Search for the cell housing the specified text and yield its [X, Y] center coordinate. 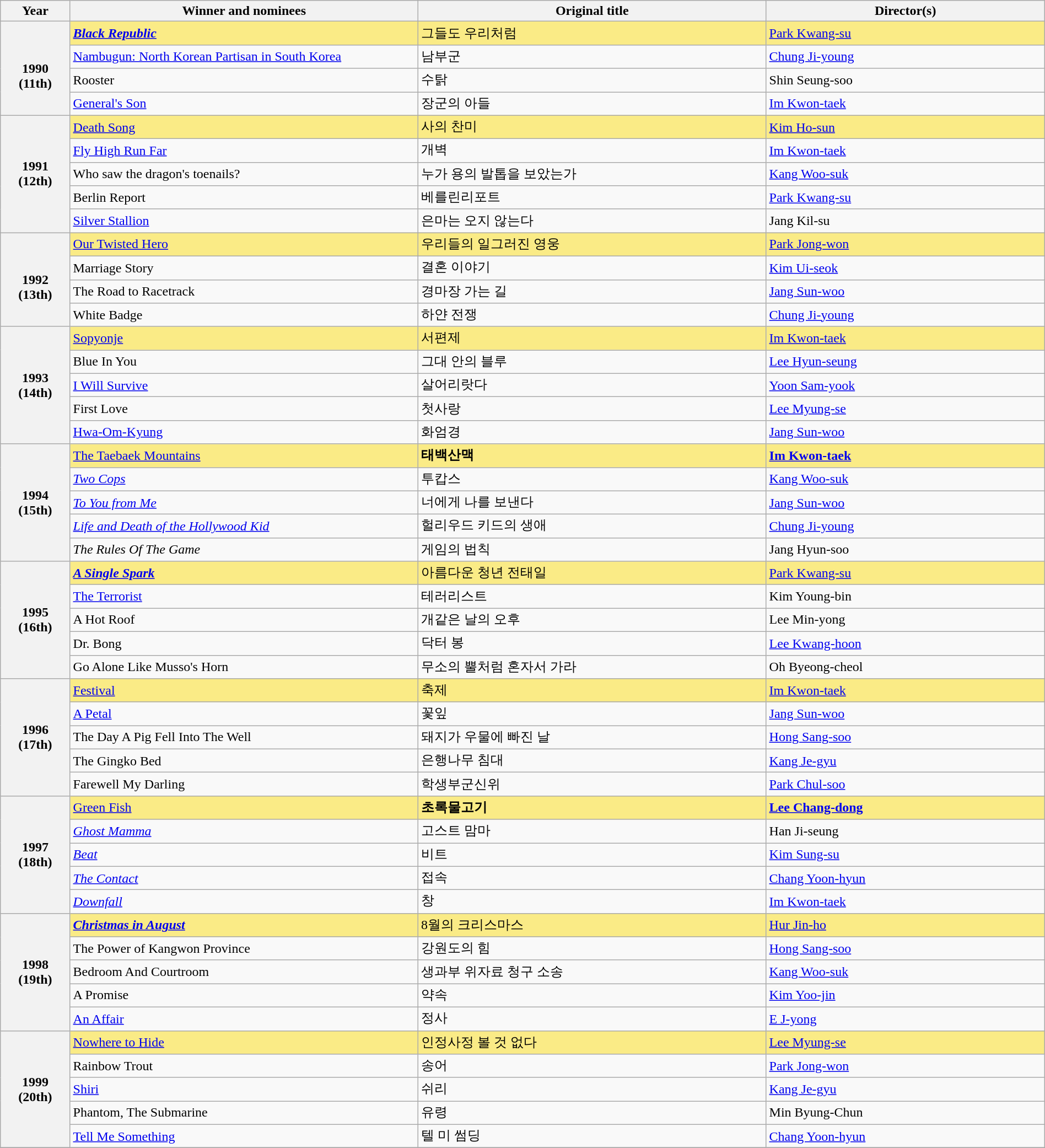
Hur Jin-ho [905, 925]
1994(15th) [35, 503]
창 [592, 902]
헐리우드 키드의 생애 [592, 526]
Dr. Bong [244, 643]
An Affair [244, 1019]
The Rules Of The Game [244, 549]
1997(18th) [35, 855]
Jang Kil-su [905, 221]
1998(19th) [35, 972]
Lee Kwang-hoon [905, 643]
1993(14th) [35, 385]
송어 [592, 1066]
1996(17th) [35, 738]
결혼 이야기 [592, 268]
고스트 맘마 [592, 832]
Tell Me Something [244, 1136]
수탉 [592, 81]
약속 [592, 996]
The Day A Pig Fell Into The Well [244, 738]
Lee Chang-dong [905, 807]
Go Alone Like Musso's Horn [244, 667]
무소의 뿔처럼 혼자서 가라 [592, 667]
은마는 오지 않는다 [592, 221]
화엄경 [592, 432]
텔 미 썸딩 [592, 1136]
1990(11th) [35, 68]
1995(16th) [35, 620]
Han Ji-seung [905, 832]
A Promise [244, 996]
축제 [592, 690]
Black Republic [244, 33]
Hwa-Om-Kyung [244, 432]
White Badge [244, 315]
아름다운 청년 전태일 [592, 573]
접속 [592, 878]
서편제 [592, 339]
첫사랑 [592, 409]
A Petal [244, 714]
태백산맥 [592, 455]
정사 [592, 1019]
1991(12th) [35, 174]
Yoon Sam-yook [905, 385]
E J-yong [905, 1019]
Beat [244, 855]
베를린리포트 [592, 197]
개벽 [592, 151]
Berlin Report [244, 197]
The Taebaek Mountains [244, 455]
그대 안의 블루 [592, 362]
투캅스 [592, 480]
Festival [244, 690]
쉬리 [592, 1090]
Death Song [244, 127]
A Hot Roof [244, 620]
Kim Sung-su [905, 855]
강원도의 힘 [592, 948]
우리들의 일그러진 영웅 [592, 245]
누가 용의 발톱을 보았는가 [592, 174]
은행나무 침대 [592, 761]
게임의 법칙 [592, 549]
I Will Survive [244, 385]
Two Cops [244, 480]
Year [35, 11]
Bedroom And Courtroom [244, 972]
Christmas in August [244, 925]
Shiri [244, 1090]
Who saw the dragon's toenails? [244, 174]
개같은 날의 오후 [592, 620]
A Single Spark [244, 573]
Shin Seung-soo [905, 81]
인정사정 볼 것 없다 [592, 1042]
The Contact [244, 878]
The Road to Racetrack [244, 291]
Farewell My Darling [244, 784]
비트 [592, 855]
Marriage Story [244, 268]
The Power of Kangwon Province [244, 948]
Min Byung-Chun [905, 1113]
하얀 전쟁 [592, 315]
Blue In You [244, 362]
Phantom, The Submarine [244, 1113]
너에게 나를 보낸다 [592, 503]
남부군 [592, 56]
General's Son [244, 104]
Jang Hyun-soo [905, 549]
Our Twisted Hero [244, 245]
닥터 봉 [592, 643]
Winner and nominees [244, 11]
Green Fish [244, 807]
Sopyonje [244, 339]
Rainbow Trout [244, 1066]
Kim Ho-sun [905, 127]
생과부 위자료 청구 소송 [592, 972]
Kim Yoo-jin [905, 996]
돼지가 우물에 빠진 날 [592, 738]
Original title [592, 11]
Fly High Run Far [244, 151]
경마장 가는 길 [592, 291]
Downfall [244, 902]
The Terrorist [244, 597]
First Love [244, 409]
Kim Ui-seok [905, 268]
Park Chul-soo [905, 784]
1992(13th) [35, 280]
Life and Death of the Hollywood Kid [244, 526]
사의 찬미 [592, 127]
살어리랏다 [592, 385]
학생부군신위 [592, 784]
Director(s) [905, 11]
Ghost Mamma [244, 832]
Lee Min-yong [905, 620]
8월의 크리스마스 [592, 925]
Silver Stallion [244, 221]
꽃잎 [592, 714]
Nowhere to Hide [244, 1042]
테러리스트 [592, 597]
The Gingko Bed [244, 761]
1999(20th) [35, 1090]
유령 [592, 1113]
Oh Byeong-cheol [905, 667]
Lee Hyun-seung [905, 362]
그들도 우리처럼 [592, 33]
To You from Me [244, 503]
초록물고기 [592, 807]
Rooster [244, 81]
Nambugun: North Korean Partisan in South Korea [244, 56]
Kim Young-bin [905, 597]
장군의 아들 [592, 104]
